Search for the cell housing the specified text and yield its [x, y] center coordinate. 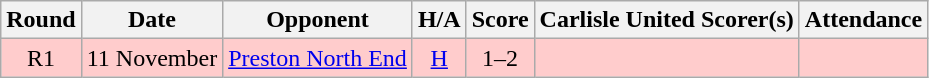
Attendance [863, 20]
H [439, 58]
Score [500, 20]
Preston North End [318, 58]
Opponent [318, 20]
11 November [152, 58]
Date [152, 20]
1–2 [500, 58]
Carlisle United Scorer(s) [666, 20]
R1 [41, 58]
Round [41, 20]
H/A [439, 20]
